Identify which cell holds the provided text, then report its [X, Y] central coordinate. 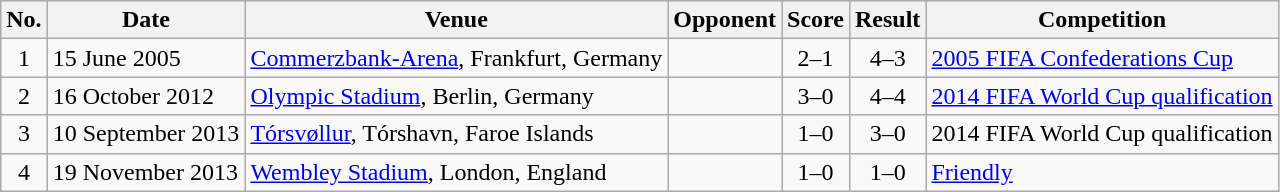
Tórsvøllur, Tórshavn, Faroe Islands [456, 134]
Result [887, 20]
Olympic Stadium, Berlin, Germany [456, 96]
15 June 2005 [146, 58]
16 October 2012 [146, 96]
2 [24, 96]
4–4 [887, 96]
Venue [456, 20]
Friendly [1102, 172]
Date [146, 20]
Score [816, 20]
10 September 2013 [146, 134]
1 [24, 58]
4 [24, 172]
19 November 2013 [146, 172]
No. [24, 20]
4–3 [887, 58]
Opponent [725, 20]
Competition [1102, 20]
Wembley Stadium, London, England [456, 172]
2005 FIFA Confederations Cup [1102, 58]
3 [24, 134]
Commerzbank-Arena, Frankfurt, Germany [456, 58]
2–1 [816, 58]
